Detect which cell encompasses the target text, then output its [X, Y] center coordinate. 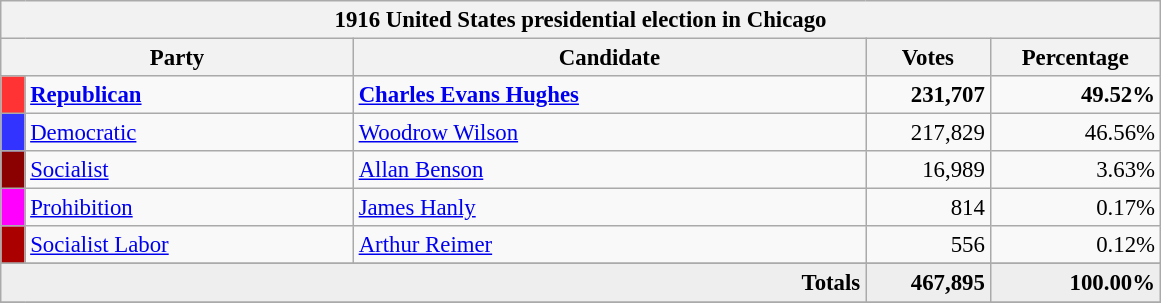
231,707 [928, 95]
Allan Benson [609, 170]
49.52% [1075, 95]
556 [928, 245]
Arthur Reimer [609, 245]
Charles Evans Hughes [609, 95]
100.00% [1075, 283]
Percentage [1075, 58]
Totals [434, 283]
16,989 [928, 170]
814 [928, 208]
Candidate [609, 58]
0.12% [1075, 245]
Socialist [189, 170]
Party [178, 58]
Prohibition [189, 208]
0.17% [1075, 208]
Socialist Labor [189, 245]
Republican [189, 95]
3.63% [1075, 170]
Votes [928, 58]
467,895 [928, 283]
James Hanly [609, 208]
Woodrow Wilson [609, 133]
1916 United States presidential election in Chicago [581, 20]
46.56% [1075, 133]
Democratic [189, 133]
217,829 [928, 133]
